From the cell containing the given text, extract its center point as (x, y) coordinate. 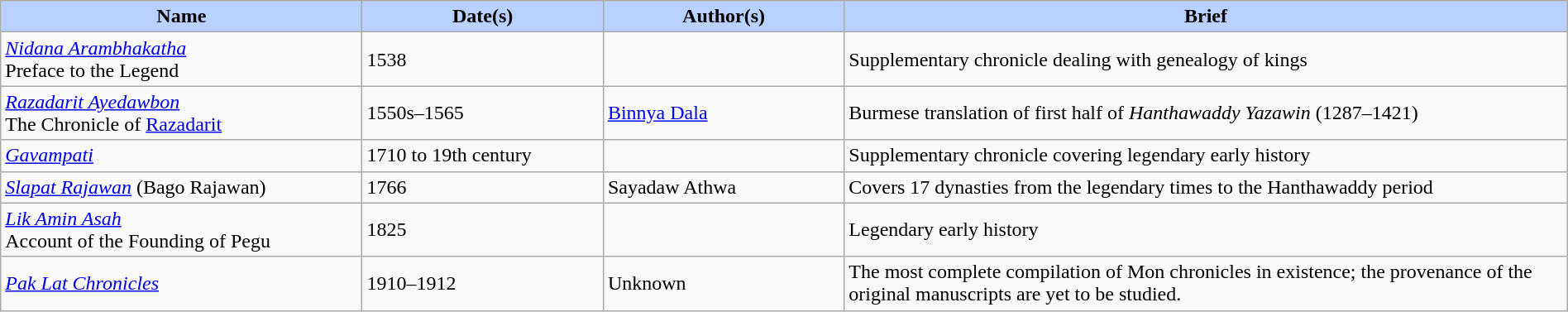
The most complete compilation of Mon chronicles in existence; the provenance of the original manuscripts are yet to be studied. (1206, 283)
1550s–1565 (483, 113)
Date(s) (483, 17)
Sayadaw Athwa (723, 187)
1910–1912 (483, 283)
Brief (1206, 17)
Author(s) (723, 17)
Legendary early history (1206, 230)
1766 (483, 187)
Pak Lat Chronicles (182, 283)
1825 (483, 230)
Binnya Dala (723, 113)
Supplementary chronicle covering legendary early history (1206, 156)
1710 to 19th century (483, 156)
Slapat Rajawan (Bago Rajawan) (182, 187)
Nidana Arambhakatha Preface to the Legend (182, 60)
Covers 17 dynasties from the legendary times to the Hanthawaddy period (1206, 187)
Supplementary chronicle dealing with genealogy of kings (1206, 60)
Unknown (723, 283)
Razadarit Ayedawbon The Chronicle of Razadarit (182, 113)
Gavampati (182, 156)
1538 (483, 60)
Lik Amin Asah Account of the Founding of Pegu (182, 230)
Burmese translation of first half of Hanthawaddy Yazawin (1287–1421) (1206, 113)
Name (182, 17)
